Output the [X, Y] coordinate of the center of the cell containing the given text.  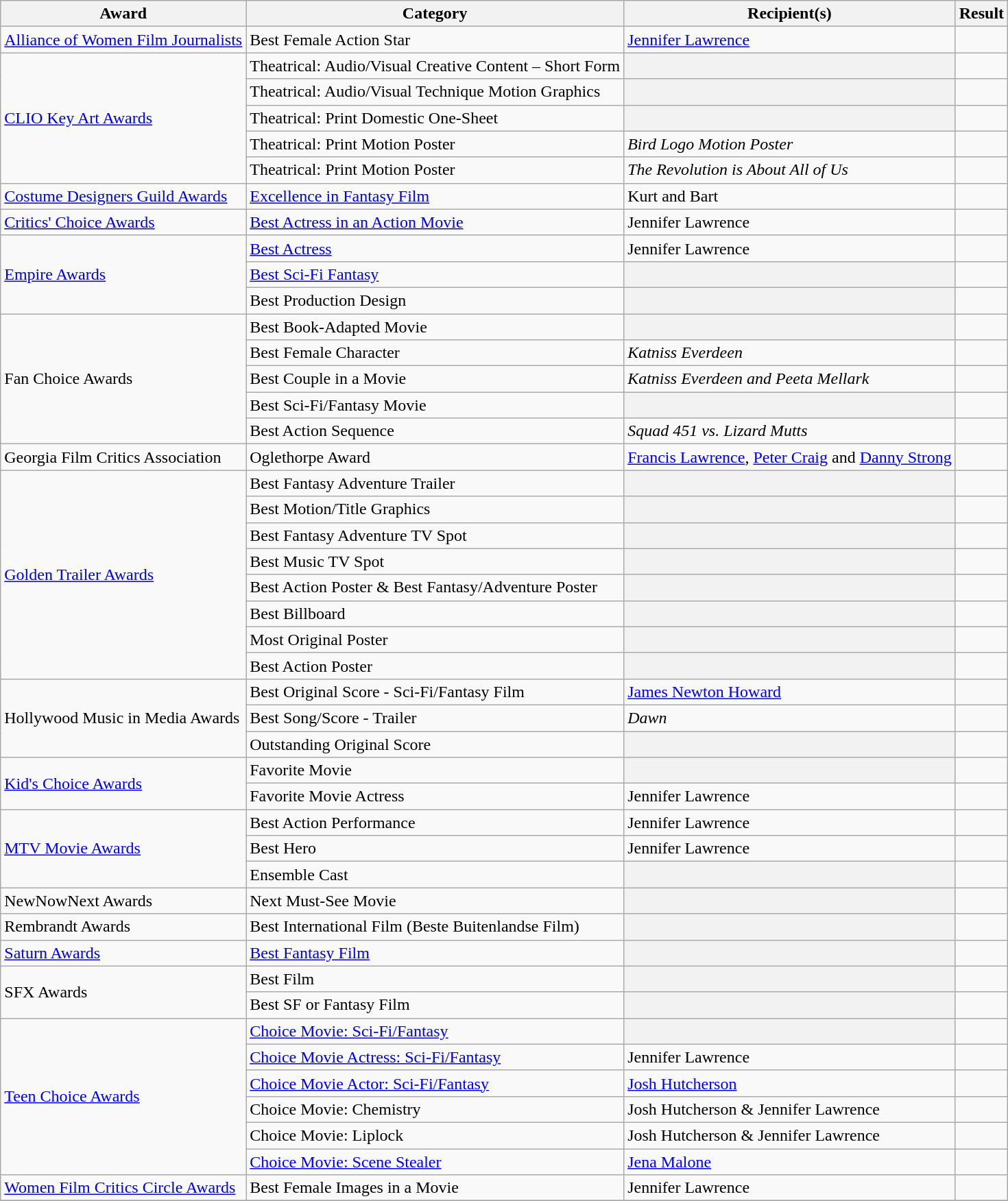
Costume Designers Guild Awards [123, 196]
Best Female Character [435, 353]
Choice Movie: Chemistry [435, 1109]
Best Music TV Spot [435, 561]
James Newton Howard [790, 692]
Award [123, 14]
Ensemble Cast [435, 875]
Recipient(s) [790, 14]
Alliance of Women Film Journalists [123, 40]
Best Original Score - Sci-Fi/Fantasy Film [435, 692]
Best Actress [435, 248]
CLIO Key Art Awards [123, 118]
Favorite Movie Actress [435, 797]
Best Action Sequence [435, 431]
Theatrical: Audio/Visual Creative Content – Short Form [435, 66]
Georgia Film Critics Association [123, 457]
Best Fantasy Film [435, 953]
Katniss Everdeen [790, 353]
Best Female Action Star [435, 40]
Choice Movie Actor: Sci-Fi/Fantasy [435, 1083]
Best Billboard [435, 614]
Best Fantasy Adventure Trailer [435, 483]
Best Fantasy Adventure TV Spot [435, 535]
Best Action Poster [435, 666]
Best SF or Fantasy Film [435, 1005]
Category [435, 14]
Favorite Movie [435, 771]
Choice Movie: Sci-Fi/Fantasy [435, 1031]
Choice Movie: Liplock [435, 1135]
Theatrical: Print Domestic One-Sheet [435, 118]
Golden Trailer Awards [123, 574]
Josh Hutcherson [790, 1083]
Jena Malone [790, 1162]
Best Book-Adapted Movie [435, 327]
Bird Logo Motion Poster [790, 144]
Best Action Performance [435, 823]
Outstanding Original Score [435, 744]
Katniss Everdeen and Peeta Mellark [790, 379]
Dawn [790, 718]
Francis Lawrence, Peter Craig and Danny Strong [790, 457]
Best Couple in a Movie [435, 379]
Choice Movie: Scene Stealer [435, 1162]
Choice Movie Actress: Sci-Fi/Fantasy [435, 1057]
Best Actress in an Action Movie [435, 222]
Best Action Poster & Best Fantasy/Adventure Poster [435, 587]
Women Film Critics Circle Awards [123, 1188]
Best Motion/Title Graphics [435, 509]
Best Sci-Fi/Fantasy Movie [435, 405]
MTV Movie Awards [123, 849]
Empire Awards [123, 274]
Theatrical: Audio/Visual Technique Motion Graphics [435, 92]
Best International Film (Beste Buitenlandse Film) [435, 927]
SFX Awards [123, 992]
Fan Choice Awards [123, 379]
Oglethorpe Award [435, 457]
NewNowNext Awards [123, 901]
Critics' Choice Awards [123, 222]
Teen Choice Awards [123, 1096]
Squad 451 vs. Lizard Mutts [790, 431]
Kid's Choice Awards [123, 784]
Best Female Images in a Movie [435, 1188]
Best Song/Score - Trailer [435, 718]
Best Production Design [435, 300]
The Revolution is About All of Us [790, 170]
Saturn Awards [123, 953]
Best Hero [435, 849]
Most Original Poster [435, 640]
Next Must-See Movie [435, 901]
Excellence in Fantasy Film [435, 196]
Kurt and Bart [790, 196]
Rembrandt Awards [123, 927]
Best Film [435, 979]
Hollywood Music in Media Awards [123, 718]
Result [981, 14]
Best Sci-Fi Fantasy [435, 274]
